Extract the [x, y] coordinate from the center of the cell holding the provided text.  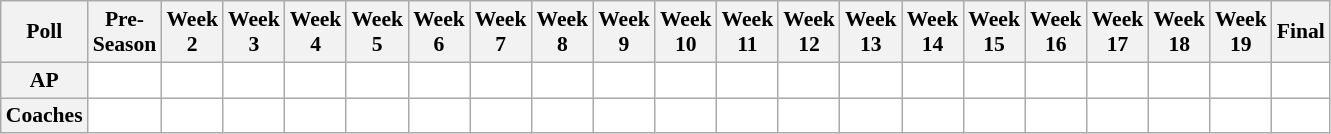
AP [44, 80]
Week16 [1056, 32]
Final [1301, 32]
Week8 [562, 32]
Week12 [809, 32]
Coaches [44, 116]
Week13 [871, 32]
Week6 [439, 32]
Pre-Season [125, 32]
Week14 [933, 32]
Week11 [748, 32]
Week5 [377, 32]
Week15 [994, 32]
Week18 [1179, 32]
Week3 [254, 32]
Week10 [686, 32]
Week2 [192, 32]
Week19 [1241, 32]
Week4 [316, 32]
Week9 [624, 32]
Week17 [1118, 32]
Week7 [501, 32]
Poll [44, 32]
